Return the (x, y) coordinate for the center point of the cell that contains the specified text.  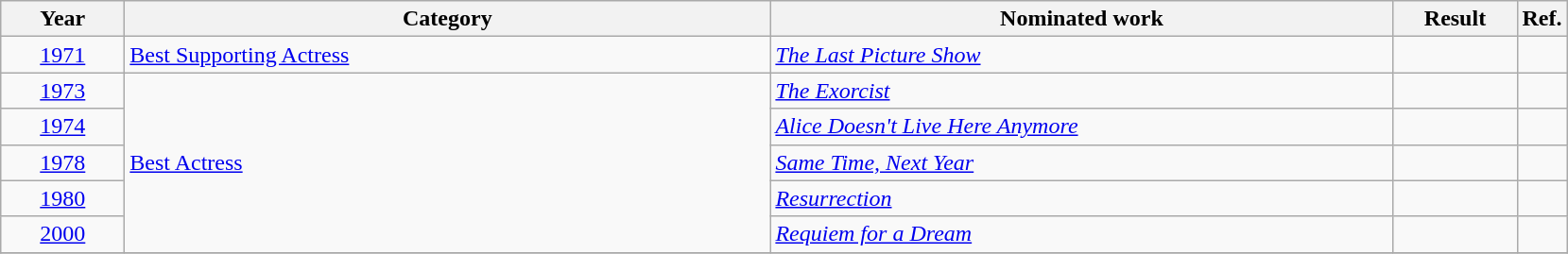
1978 (62, 162)
The Exorcist (1081, 91)
Nominated work (1081, 19)
Year (62, 19)
Best Supporting Actress (448, 55)
1973 (62, 91)
Ref. (1542, 19)
1971 (62, 55)
Requiem for a Dream (1081, 234)
Resurrection (1081, 198)
The Last Picture Show (1081, 55)
1980 (62, 198)
Best Actress (448, 162)
Category (448, 19)
Result (1456, 19)
Alice Doesn't Live Here Anymore (1081, 127)
1974 (62, 127)
Same Time, Next Year (1081, 162)
2000 (62, 234)
